From the cell containing the given text, extract its center point as (x, y) coordinate. 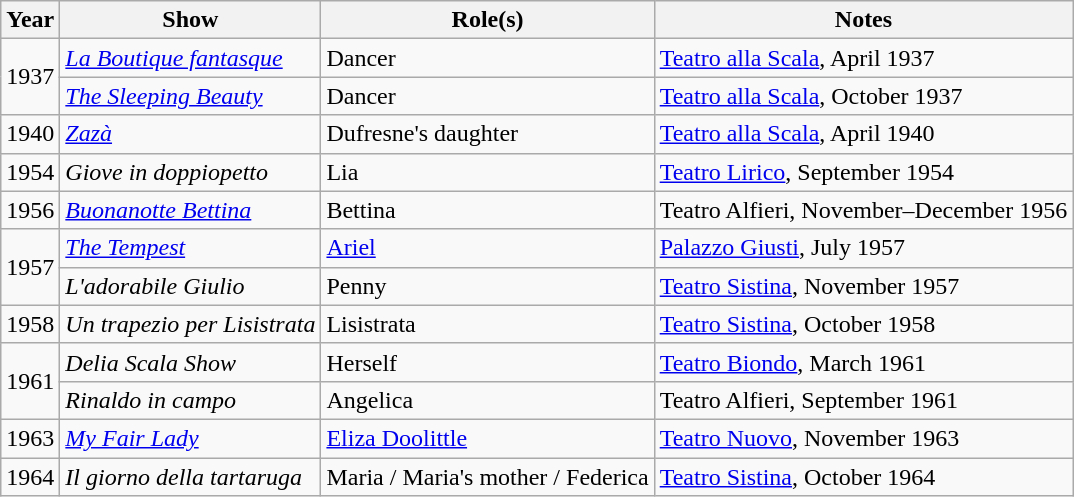
1964 (30, 477)
Teatro alla Scala, October 1937 (864, 96)
Teatro Biondo, March 1961 (864, 362)
Teatro Sistina, October 1958 (864, 324)
Teatro Nuovo, November 1963 (864, 438)
1940 (30, 134)
La Boutique fantasque (190, 58)
1937 (30, 77)
Il giorno della tartaruga (190, 477)
Maria / Maria's mother / Federica (488, 477)
My Fair Lady (190, 438)
Bettina (488, 210)
Lisistrata (488, 324)
Year (30, 20)
Notes (864, 20)
Herself (488, 362)
1963 (30, 438)
Penny (488, 286)
1956 (30, 210)
Role(s) (488, 20)
Zazà (190, 134)
Teatro Alfieri, September 1961 (864, 400)
Giove in doppiopetto (190, 172)
1954 (30, 172)
Teatro Alfieri, November–December 1956 (864, 210)
Buonanotte Bettina (190, 210)
Palazzo Giusti, July 1957 (864, 248)
The Tempest (190, 248)
Lia (488, 172)
1961 (30, 381)
Teatro Sistina, October 1964 (864, 477)
Un trapezio per Lisistrata (190, 324)
Teatro Sistina, November 1957 (864, 286)
1957 (30, 267)
Dufresne's daughter (488, 134)
Delia Scala Show (190, 362)
Teatro alla Scala, April 1940 (864, 134)
1958 (30, 324)
Rinaldo in campo (190, 400)
L'adorabile Giulio (190, 286)
Angelica (488, 400)
Show (190, 20)
Teatro Lirico, September 1954 (864, 172)
Teatro alla Scala, April 1937 (864, 58)
Eliza Doolittle (488, 438)
Ariel (488, 248)
The Sleeping Beauty (190, 96)
